Provide the (x, y) coordinate of the cell's center where the given text is located.  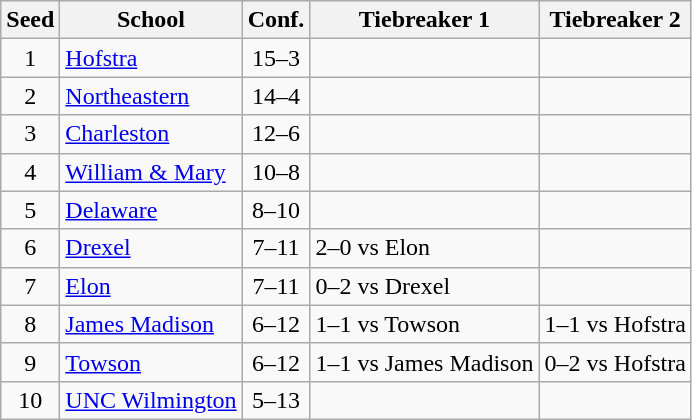
William & Mary (151, 172)
7 (30, 286)
8 (30, 324)
5 (30, 210)
0–2 vs Hofstra (615, 362)
Tiebreaker 1 (424, 20)
Towson (151, 362)
4 (30, 172)
1–1 vs Towson (424, 324)
Seed (30, 20)
2–0 vs Elon (424, 248)
James Madison (151, 324)
10–8 (276, 172)
School (151, 20)
5–13 (276, 400)
15–3 (276, 58)
Elon (151, 286)
9 (30, 362)
10 (30, 400)
1–1 vs James Madison (424, 362)
6 (30, 248)
Tiebreaker 2 (615, 20)
Drexel (151, 248)
1–1 vs Hofstra (615, 324)
Conf. (276, 20)
Charleston (151, 134)
Hofstra (151, 58)
Delaware (151, 210)
12–6 (276, 134)
UNC Wilmington (151, 400)
Northeastern (151, 96)
8–10 (276, 210)
14–4 (276, 96)
2 (30, 96)
0–2 vs Drexel (424, 286)
1 (30, 58)
3 (30, 134)
